Locate the cell with the specified text and output its [x, y] center coordinate. 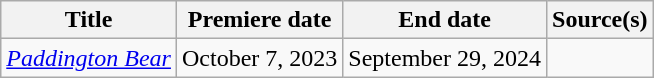
Title [89, 20]
Premiere date [259, 20]
End date [445, 20]
Source(s) [600, 20]
September 29, 2024 [445, 58]
October 7, 2023 [259, 58]
Paddington Bear [89, 58]
